Provide the (X, Y) coordinate of the cell's center where the given text is located.  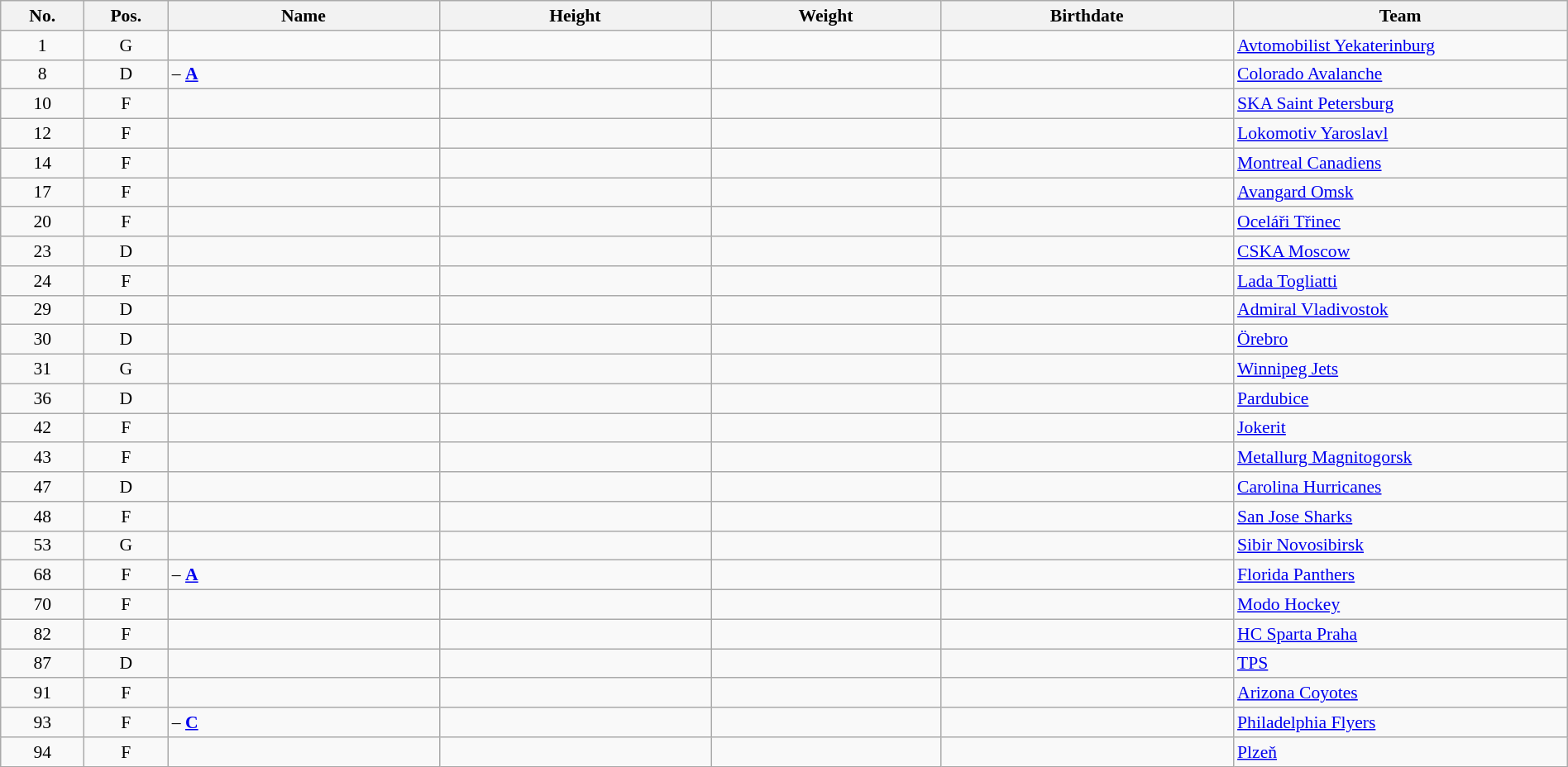
94 (43, 752)
12 (43, 134)
Avangard Omsk (1400, 193)
Avtomobilist Yekaterinburg (1400, 45)
29 (43, 310)
HC Sparta Praha (1400, 634)
42 (43, 428)
10 (43, 104)
1 (43, 45)
Sibir Novosibirsk (1400, 545)
82 (43, 634)
CSKA Moscow (1400, 251)
Birthdate (1087, 16)
70 (43, 605)
48 (43, 517)
SKA Saint Petersburg (1400, 104)
Pardubice (1400, 398)
– C (304, 722)
Oceláři Třinec (1400, 222)
23 (43, 251)
91 (43, 693)
Colorado Avalanche (1400, 74)
Philadelphia Flyers (1400, 722)
47 (43, 487)
24 (43, 281)
Team (1400, 16)
Lada Togliatti (1400, 281)
Height (575, 16)
San Jose Sharks (1400, 517)
No. (43, 16)
Weight (826, 16)
93 (43, 722)
Admiral Vladivostok (1400, 310)
Florida Panthers (1400, 575)
Modo Hockey (1400, 605)
Montreal Canadiens (1400, 163)
Metallurg Magnitogorsk (1400, 458)
Pos. (126, 16)
Winnipeg Jets (1400, 369)
87 (43, 664)
68 (43, 575)
Arizona Coyotes (1400, 693)
53 (43, 545)
8 (43, 74)
Jokerit (1400, 428)
31 (43, 369)
Name (304, 16)
TPS (1400, 664)
Örebro (1400, 340)
Lokomotiv Yaroslavl (1400, 134)
36 (43, 398)
17 (43, 193)
30 (43, 340)
Plzeň (1400, 752)
20 (43, 222)
43 (43, 458)
14 (43, 163)
Carolina Hurricanes (1400, 487)
